Capture the cell that displays the provided text and extract its (x, y) central coordinate. 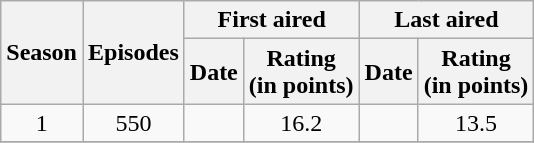
13.5 (476, 123)
Season (42, 52)
Last aired (446, 20)
1 (42, 123)
First aired (272, 20)
16.2 (301, 123)
550 (133, 123)
Episodes (133, 52)
